Extract the [x, y] coordinate from the center of the cell holding the provided text.  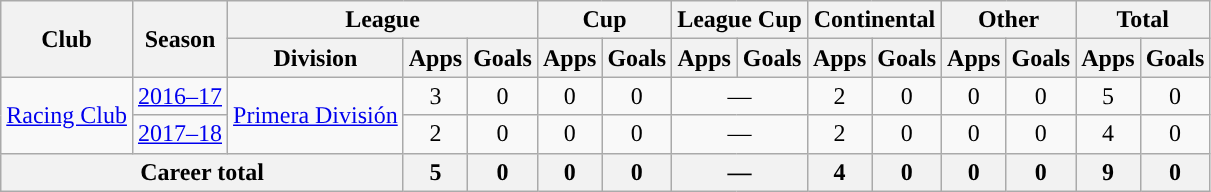
9 [1108, 172]
Continental [874, 20]
Division [316, 58]
League [383, 20]
Career total [202, 172]
Club [67, 39]
Primera División [316, 115]
Racing Club [67, 115]
3 [435, 96]
League Cup [740, 20]
Cup [604, 20]
Other [1009, 20]
Season [180, 39]
2017–18 [180, 134]
2016–17 [180, 96]
Total [1143, 20]
